Extract the [X, Y] coordinate from the center of the cell holding the provided text.  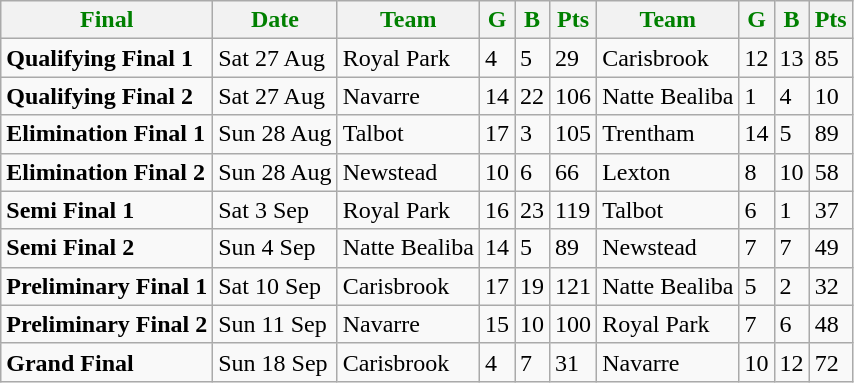
37 [830, 210]
Date [275, 20]
49 [830, 248]
Trentham [668, 134]
Preliminary Final 2 [107, 324]
Sun 18 Sep [275, 362]
119 [574, 210]
16 [496, 210]
Grand Final [107, 362]
32 [830, 286]
Preliminary Final 1 [107, 286]
58 [830, 172]
Semi Final 2 [107, 248]
15 [496, 324]
66 [574, 172]
19 [532, 286]
Final [107, 20]
23 [532, 210]
3 [532, 134]
Sun 4 Sep [275, 248]
22 [532, 96]
Elimination Final 1 [107, 134]
105 [574, 134]
31 [574, 362]
Semi Final 1 [107, 210]
85 [830, 58]
Sun 11 Sep [275, 324]
13 [792, 58]
Elimination Final 2 [107, 172]
106 [574, 96]
2 [792, 286]
29 [574, 58]
Qualifying Final 1 [107, 58]
Sat 10 Sep [275, 286]
72 [830, 362]
Qualifying Final 2 [107, 96]
Sat 3 Sep [275, 210]
100 [574, 324]
121 [574, 286]
Lexton [668, 172]
48 [830, 324]
8 [756, 172]
